Provide the (x, y) coordinate of the cell's center where the given text is located.  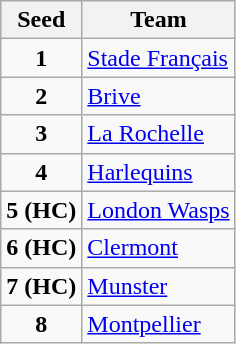
6 (HC) (42, 248)
Team (158, 20)
4 (42, 172)
8 (42, 324)
3 (42, 134)
Clermont (158, 248)
London Wasps (158, 210)
Munster (158, 286)
Stade Français (158, 58)
Montpellier (158, 324)
2 (42, 96)
5 (HC) (42, 210)
La Rochelle (158, 134)
Harlequins (158, 172)
Seed (42, 20)
1 (42, 58)
Brive (158, 96)
7 (HC) (42, 286)
